Pinpoint the cell where the given text exists, returning its [x, y] midpoint coordinate. 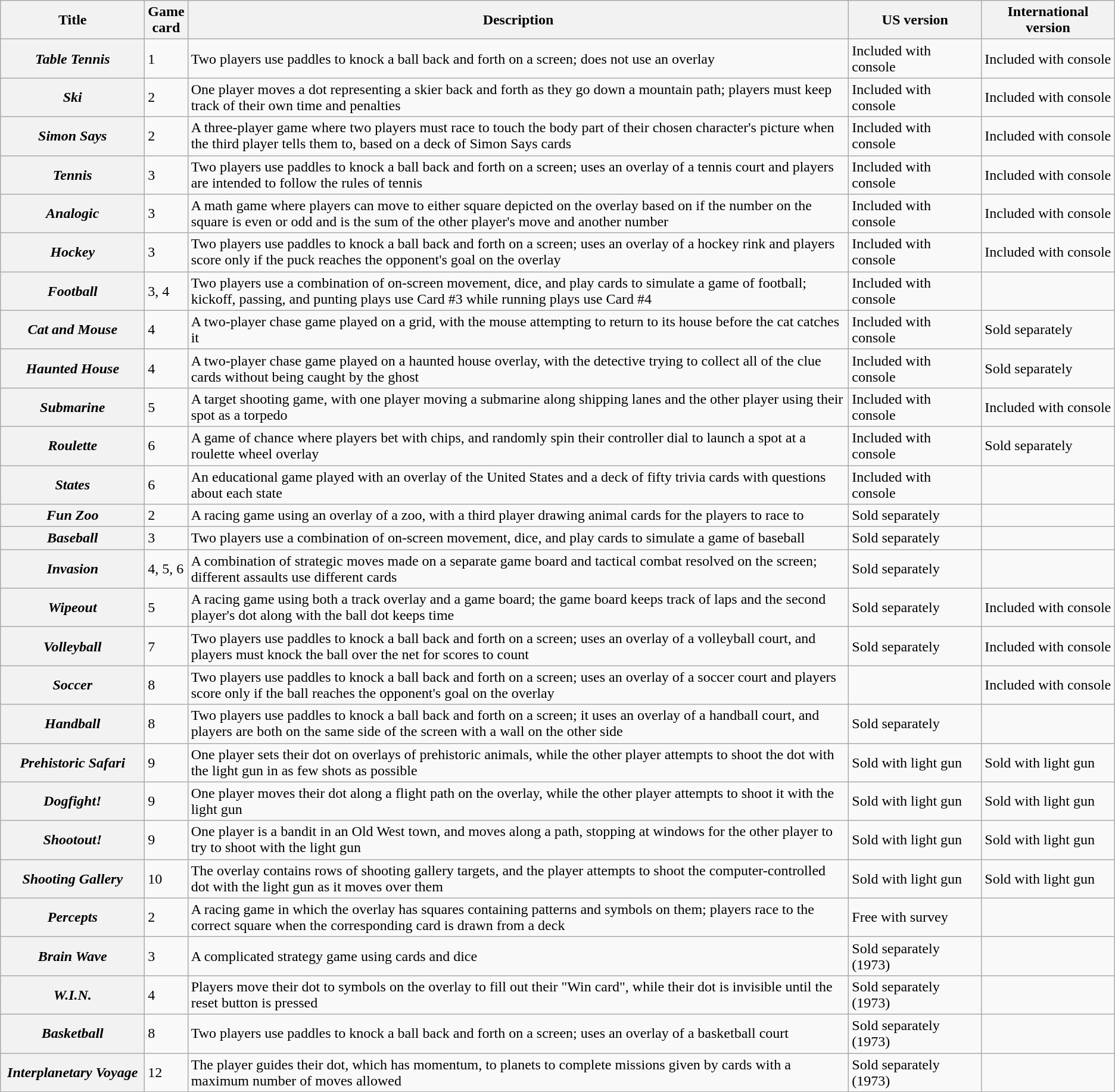
States [73, 485]
Title [73, 20]
International version [1048, 20]
An educational game played with an overlay of the United States and a deck of fifty trivia cards with questions about each state [518, 485]
Game card [166, 20]
Wipeout [73, 607]
Table Tennis [73, 58]
Handball [73, 724]
1 [166, 58]
A complicated strategy game using cards and dice [518, 956]
Soccer [73, 685]
Ski [73, 98]
4, 5, 6 [166, 569]
One player moves a dot representing a skier back and forth as they go down a mountain path; players must keep track of their own time and penalties [518, 98]
Invasion [73, 569]
Players move their dot to symbols on the overlay to fill out their "Win card", while their dot is invisible until the reset button is pressed [518, 994]
W.I.N. [73, 994]
One player is a bandit in an Old West town, and moves along a path, stopping at windows for the other player to try to shoot with the light gun [518, 840]
Haunted House [73, 368]
12 [166, 1072]
Baseball [73, 538]
Roulette [73, 445]
Shootout! [73, 840]
A racing game using an overlay of a zoo, with a third player drawing animal cards for the players to race to [518, 516]
Interplanetary Voyage [73, 1072]
Dogfight! [73, 801]
A target shooting game, with one player moving a submarine along shipping lanes and the other player using their spot as a torpedo [518, 407]
Two players use a combination of on-screen movement, dice, and play cards to simulate a game of baseball [518, 538]
Football [73, 291]
Cat and Mouse [73, 330]
Free with survey [915, 917]
Two players use paddles to knock a ball back and forth on a screen; uses an overlay of a basketball court [518, 1034]
3, 4 [166, 291]
Basketball [73, 1034]
Fun Zoo [73, 516]
The player guides their dot, which has momentum, to planets to complete missions given by cards with a maximum number of moves allowed [518, 1072]
Submarine [73, 407]
Two players use paddles to knock a ball back and forth on a screen; does not use an overlay [518, 58]
Percepts [73, 917]
A game of chance where players bet with chips, and randomly spin their controller dial to launch a spot at a roulette wheel overlay [518, 445]
Hockey [73, 252]
Volleyball [73, 647]
Analogic [73, 213]
Tennis [73, 175]
US version [915, 20]
A two-player chase game played on a grid, with the mouse attempting to return to its house before the cat catches it [518, 330]
Prehistoric Safari [73, 762]
7 [166, 647]
Shooting Gallery [73, 879]
A combination of strategic moves made on a separate game board and tactical combat resolved on the screen; different assaults use different cards [518, 569]
Description [518, 20]
10 [166, 879]
Brain Wave [73, 956]
One player moves their dot along a flight path on the overlay, while the other player attempts to shoot it with the light gun [518, 801]
Simon Says [73, 136]
